From the cell containing the given text, extract its center point as [x, y] coordinate. 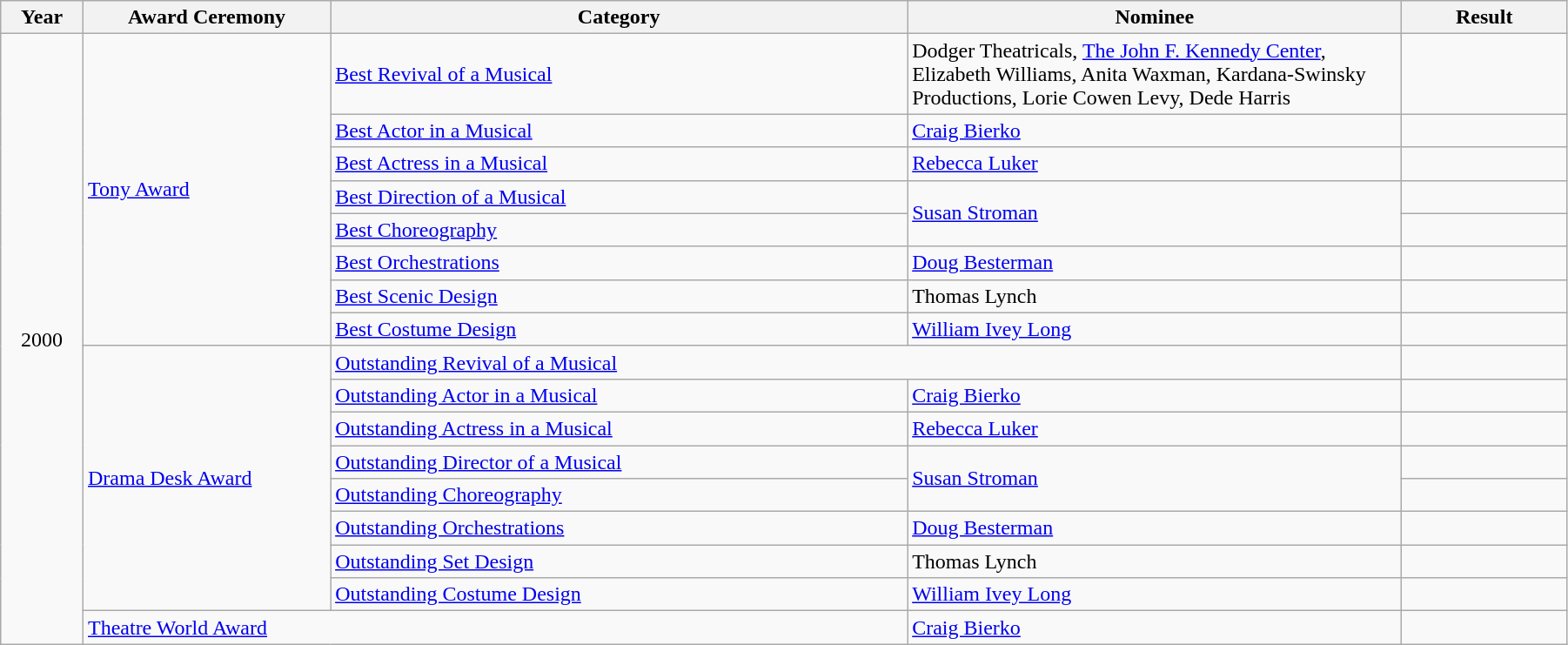
Best Choreography [620, 230]
Best Revival of a Musical [620, 74]
Outstanding Actor in a Musical [620, 395]
Outstanding Orchestrations [620, 528]
Best Direction of a Musical [620, 197]
Outstanding Set Design [620, 561]
2000 [42, 339]
Outstanding Actress in a Musical [620, 428]
Category [620, 17]
Dodger Theatricals, The John F. Kennedy Center, Elizabeth Williams, Anita Waxman, Kardana-Swinsky Productions, Lorie Cowen Levy, Dede Harris [1155, 74]
Outstanding Costume Design [620, 595]
Best Actor in a Musical [620, 131]
Result [1484, 17]
Year [42, 17]
Best Actress in a Musical [620, 164]
Best Orchestrations [620, 263]
Drama Desk Award [206, 478]
Outstanding Revival of a Musical [867, 362]
Award Ceremony [206, 17]
Best Costume Design [620, 329]
Outstanding Choreography [620, 495]
Best Scenic Design [620, 296]
Nominee [1155, 17]
Theatre World Award [494, 628]
Tony Award [206, 190]
Outstanding Director of a Musical [620, 462]
